Extract the (x, y) coordinate from the center of the cell holding the provided text.  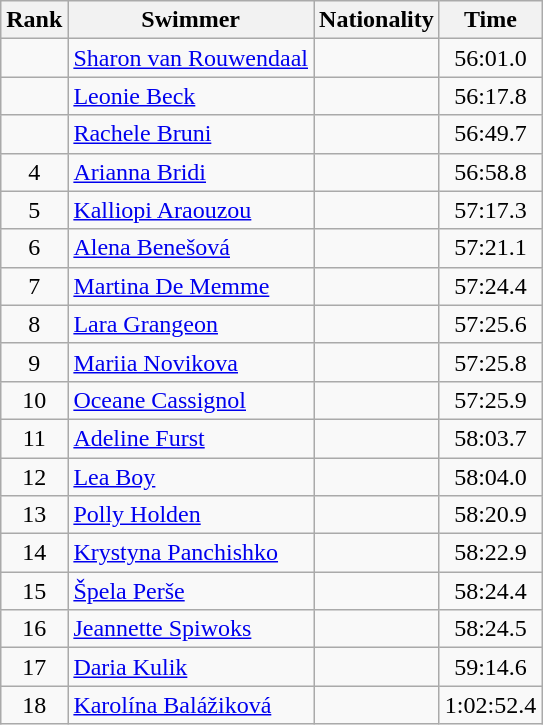
14 (34, 553)
Špela Perše (191, 591)
Martina De Memme (191, 286)
57:25.9 (490, 400)
Alena Benešová (191, 248)
6 (34, 248)
Swimmer (191, 20)
Time (490, 20)
10 (34, 400)
16 (34, 629)
59:14.6 (490, 667)
57:17.3 (490, 210)
11 (34, 438)
12 (34, 477)
Leonie Beck (191, 96)
15 (34, 591)
Rank (34, 20)
Mariia Novikova (191, 362)
Arianna Bridi (191, 172)
8 (34, 324)
9 (34, 362)
56:58.8 (490, 172)
7 (34, 286)
58:04.0 (490, 477)
Nationality (377, 20)
4 (34, 172)
Karolína Balážiková (191, 705)
Daria Kulik (191, 667)
57:24.4 (490, 286)
Adeline Furst (191, 438)
58:22.9 (490, 553)
57:25.6 (490, 324)
58:24.5 (490, 629)
18 (34, 705)
56:49.7 (490, 134)
Kalliopi Araouzou (191, 210)
56:17.8 (490, 96)
57:21.1 (490, 248)
Polly Holden (191, 515)
Lara Grangeon (191, 324)
58:03.7 (490, 438)
5 (34, 210)
Lea Boy (191, 477)
56:01.0 (490, 58)
13 (34, 515)
Oceane Cassignol (191, 400)
Sharon van Rouwendaal (191, 58)
57:25.8 (490, 362)
Jeannette Spiwoks (191, 629)
Krystyna Panchishko (191, 553)
1:02:52.4 (490, 705)
Rachele Bruni (191, 134)
58:20.9 (490, 515)
58:24.4 (490, 591)
17 (34, 667)
